Locate the cell with the specified text and output its [X, Y] center coordinate. 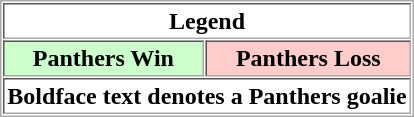
Legend [207, 21]
Panthers Loss [308, 58]
Panthers Win [104, 58]
Boldface text denotes a Panthers goalie [207, 96]
